Capture the cell that displays the provided text and extract its (X, Y) central coordinate. 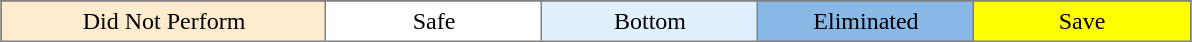
Eliminated (866, 21)
Bottom (650, 21)
Save (1082, 21)
Safe (434, 21)
Did Not Perform (164, 21)
